Provide the [x, y] coordinate of the cell's center where the given text is located.  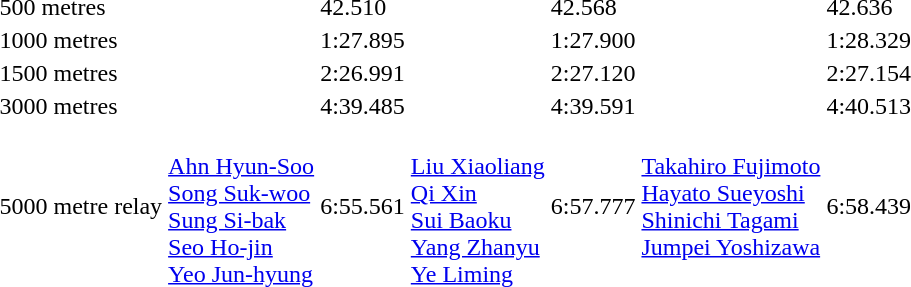
4:39.485 [363, 106]
2:26.991 [363, 73]
4:39.591 [593, 106]
1:27.895 [363, 40]
1:27.900 [593, 40]
2:27.120 [593, 73]
